Capture the cell that displays the provided text and extract its (X, Y) central coordinate. 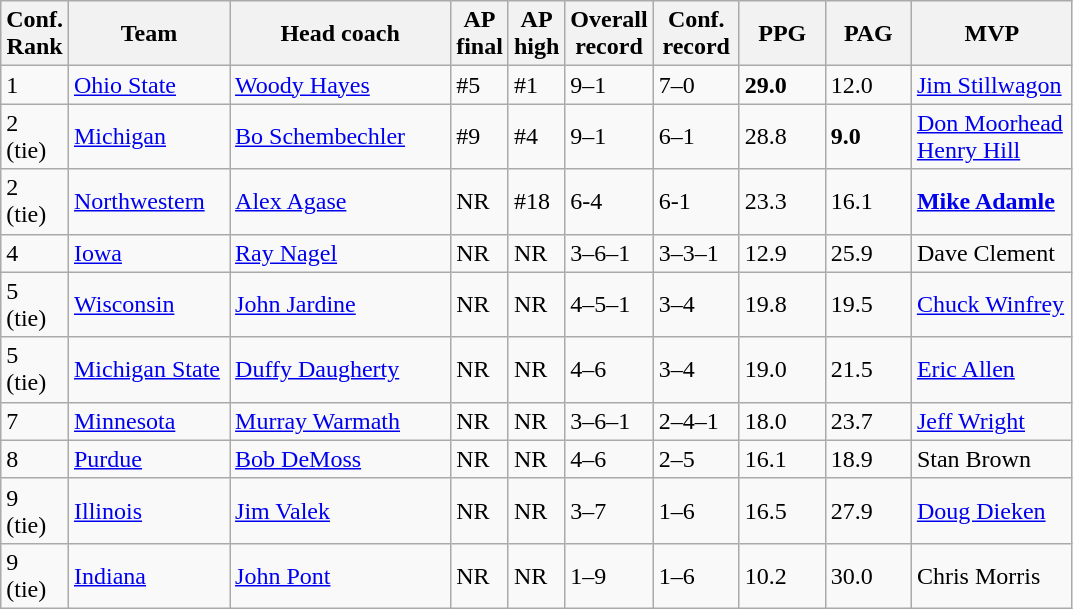
7–0 (696, 85)
Wisconsin (148, 304)
4–5–1 (609, 304)
19.0 (782, 370)
Northwestern (148, 202)
Dave Clement (992, 253)
Don MoorheadHenry Hill (992, 136)
Duffy Daugherty (340, 370)
MVP (992, 34)
30.0 (868, 576)
21.5 (868, 370)
Alex Agase (340, 202)
18.9 (868, 459)
Iowa (148, 253)
Jeff Wright (992, 421)
#4 (536, 136)
28.8 (782, 136)
AP final (480, 34)
PPG (782, 34)
12.0 (868, 85)
2–5 (696, 459)
PAG (868, 34)
8 (35, 459)
1 (35, 85)
Purdue (148, 459)
3–3–1 (696, 253)
Bob DeMoss (340, 459)
Doug Dieken (992, 510)
9.0 (868, 136)
John Pont (340, 576)
Indiana (148, 576)
Bo Schembechler (340, 136)
Conf. Rank (35, 34)
12.9 (782, 253)
Jim Valek (340, 510)
#1 (536, 85)
Jim Stillwagon (992, 85)
27.9 (868, 510)
16.5 (782, 510)
Woody Hayes (340, 85)
19.5 (868, 304)
Ohio State (148, 85)
Chuck Winfrey (992, 304)
#9 (480, 136)
1–9 (609, 576)
Team (148, 34)
Conf. record (696, 34)
Michigan (148, 136)
Illinois (148, 510)
25.9 (868, 253)
2–4–1 (696, 421)
Stan Brown (992, 459)
10.2 (782, 576)
Minnesota (148, 421)
3–7 (609, 510)
29.0 (782, 85)
4 (35, 253)
23.7 (868, 421)
Overall record (609, 34)
AP high (536, 34)
6-1 (696, 202)
Head coach (340, 34)
Ray Nagel (340, 253)
Chris Morris (992, 576)
Eric Allen (992, 370)
23.3 (782, 202)
18.0 (782, 421)
#18 (536, 202)
#5 (480, 85)
John Jardine (340, 304)
Michigan State (148, 370)
Mike Adamle (992, 202)
7 (35, 421)
6-4 (609, 202)
19.8 (782, 304)
Murray Warmath (340, 421)
6–1 (696, 136)
